Return [x, y] of the center of cell containing provided text 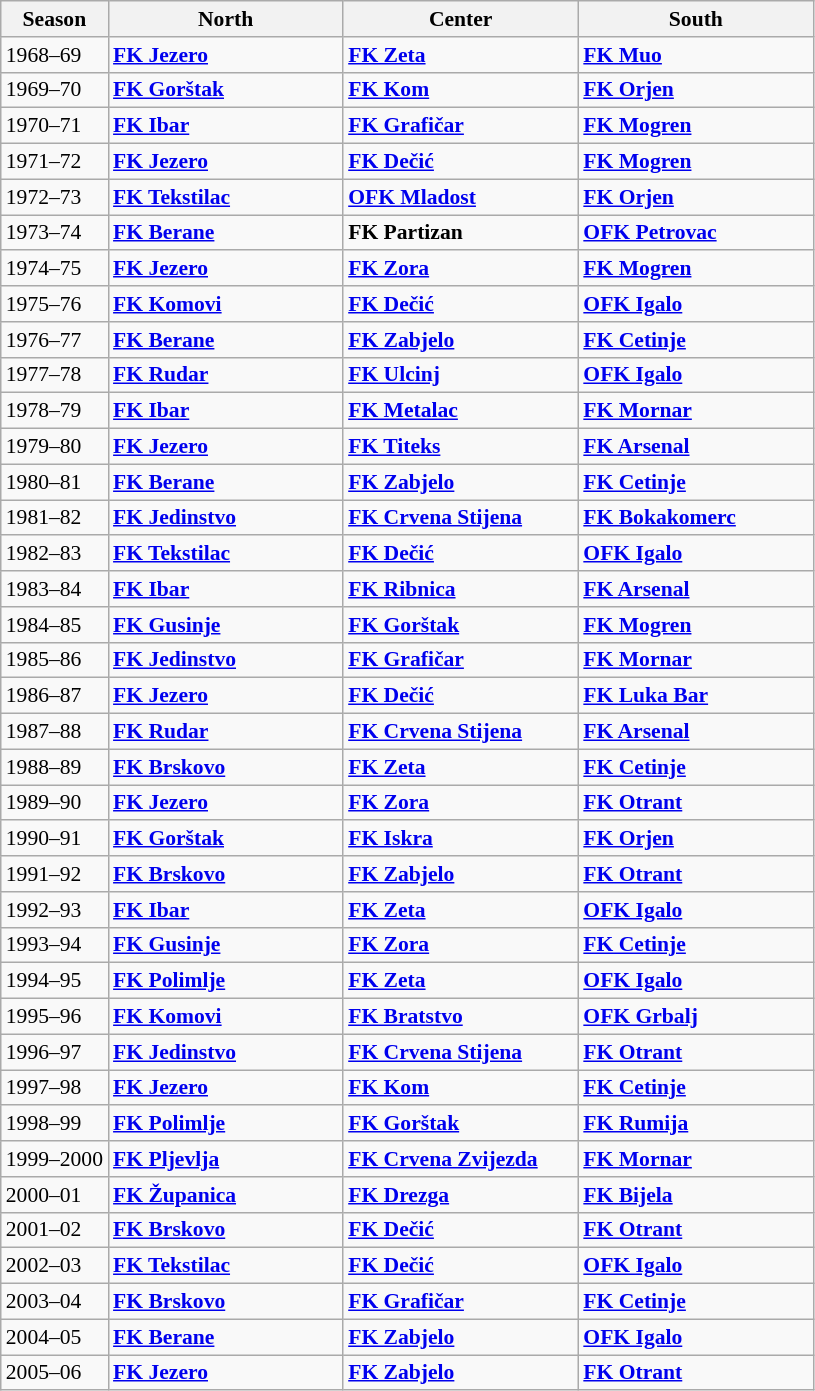
FK Županica [226, 1195]
2004–05 [54, 1337]
1979–80 [54, 447]
Center [460, 19]
1992–93 [54, 910]
FK Drezga [460, 1195]
FK Ribnica [460, 589]
FK Muo [696, 55]
1974–75 [54, 269]
1978–79 [54, 411]
FK Bijela [696, 1195]
FK Ulcinj [460, 375]
1997–98 [54, 1088]
1983–84 [54, 589]
South [696, 19]
FK Crvena Zvijezda [460, 1159]
2005–06 [54, 1373]
1968–69 [54, 55]
1999–2000 [54, 1159]
1972–73 [54, 197]
1984–85 [54, 625]
1977–78 [54, 375]
1998–99 [54, 1124]
FK Pljevlja [226, 1159]
1969–70 [54, 90]
1976–77 [54, 340]
FK Bokakomerc [696, 518]
1986–87 [54, 696]
1975–76 [54, 304]
1980–81 [54, 482]
1990–91 [54, 839]
1982–83 [54, 554]
FK Iskra [460, 839]
North [226, 19]
1988–89 [54, 767]
FK Partizan [460, 233]
1985–86 [54, 660]
1971–72 [54, 162]
Season [54, 19]
FK Metalac [460, 411]
1991–92 [54, 874]
1989–90 [54, 803]
FK Rumija [696, 1124]
2001–02 [54, 1230]
2002–03 [54, 1266]
1994–95 [54, 981]
1996–97 [54, 1052]
1987–88 [54, 732]
2003–04 [54, 1302]
1995–96 [54, 1017]
FK Luka Bar [696, 696]
OFK Mladost [460, 197]
1993–94 [54, 945]
2000–01 [54, 1195]
OFK Petrovac [696, 233]
FK Titeks [460, 447]
1970–71 [54, 126]
1981–82 [54, 518]
OFK Grbalj [696, 1017]
1973–74 [54, 233]
FK Bratstvo [460, 1017]
